For the text-containing cell, return its midpoint in (X, Y) coordinate format. 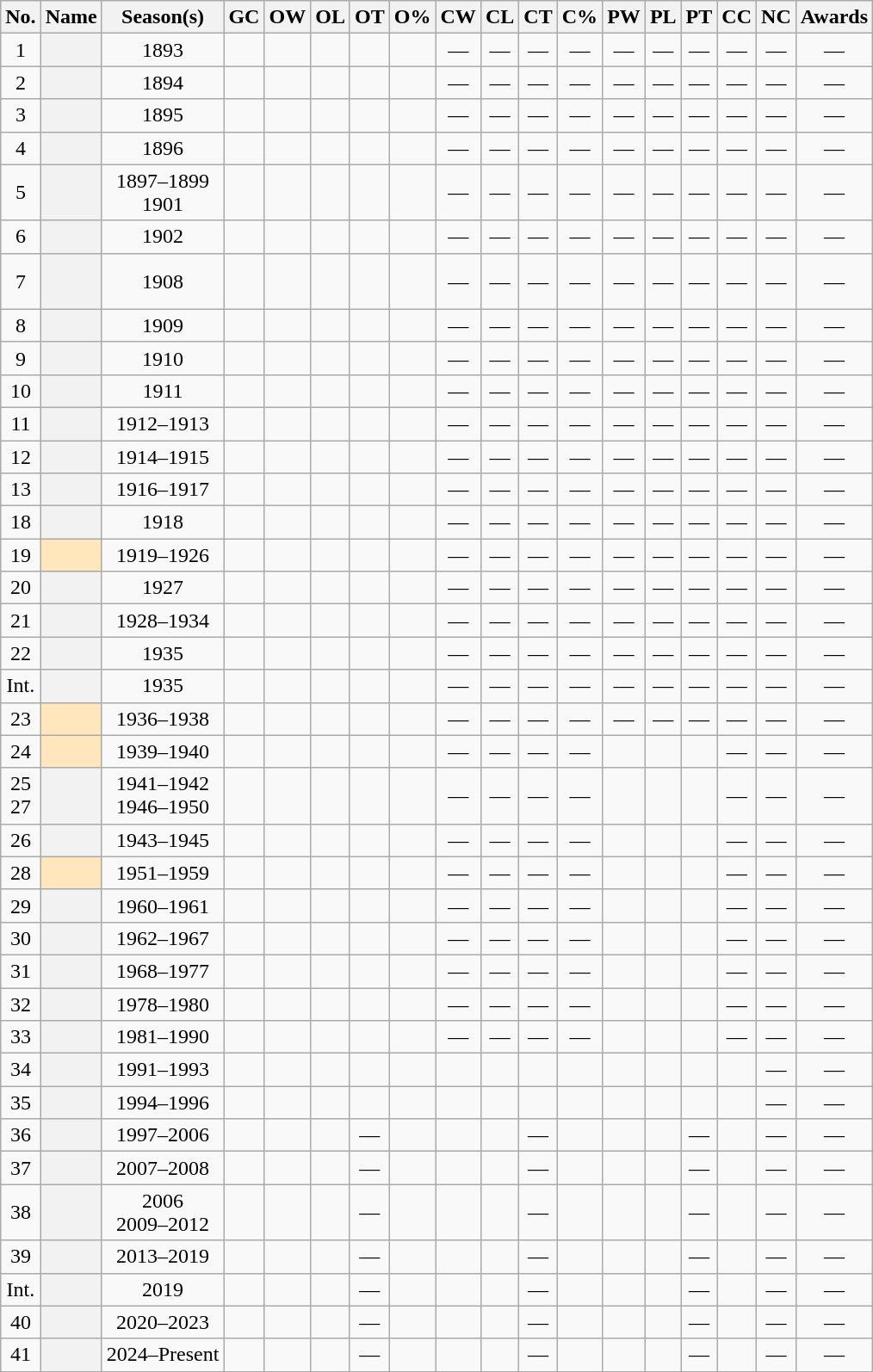
PL (663, 17)
1919–1926 (163, 555)
1897–18991901 (163, 193)
2527 (21, 795)
11 (21, 423)
2013–2019 (163, 1257)
23 (21, 719)
1902 (163, 237)
41 (21, 1355)
6 (21, 237)
18 (21, 522)
CC (737, 17)
37 (21, 1168)
1991–1993 (163, 1070)
OW (288, 17)
1981–1990 (163, 1037)
38 (21, 1212)
2019 (163, 1289)
1978–1980 (163, 1004)
5 (21, 193)
1968–1977 (163, 971)
1908 (163, 281)
1916–1917 (163, 490)
1951–1959 (163, 873)
13 (21, 490)
19 (21, 555)
Awards (833, 17)
1943–1945 (163, 840)
28 (21, 873)
2 (21, 83)
7 (21, 281)
2024–Present (163, 1355)
8 (21, 325)
PT (699, 17)
22 (21, 653)
CL (499, 17)
1895 (163, 115)
1936–1938 (163, 719)
1918 (163, 522)
O% (412, 17)
1914–1915 (163, 457)
4 (21, 148)
20062009–2012 (163, 1212)
1962–1967 (163, 938)
OL (331, 17)
40 (21, 1322)
PW (624, 17)
CT (538, 17)
CW (458, 17)
33 (21, 1037)
OT (369, 17)
31 (21, 971)
1941–19421946–1950 (163, 795)
34 (21, 1070)
1939–1940 (163, 751)
1911 (163, 391)
NC (777, 17)
No. (21, 17)
Name (71, 17)
20 (21, 588)
3 (21, 115)
1927 (163, 588)
Season(s) (163, 17)
35 (21, 1103)
1909 (163, 325)
1994–1996 (163, 1103)
1960–1961 (163, 905)
21 (21, 621)
1894 (163, 83)
2007–2008 (163, 1168)
9 (21, 358)
39 (21, 1257)
24 (21, 751)
32 (21, 1004)
29 (21, 905)
1912–1913 (163, 423)
2020–2023 (163, 1322)
10 (21, 391)
GC (245, 17)
1928–1934 (163, 621)
1997–2006 (163, 1135)
12 (21, 457)
26 (21, 840)
1 (21, 50)
1893 (163, 50)
36 (21, 1135)
1910 (163, 358)
1896 (163, 148)
30 (21, 938)
C% (579, 17)
